Search for the cell housing the specified text and yield its [x, y] center coordinate. 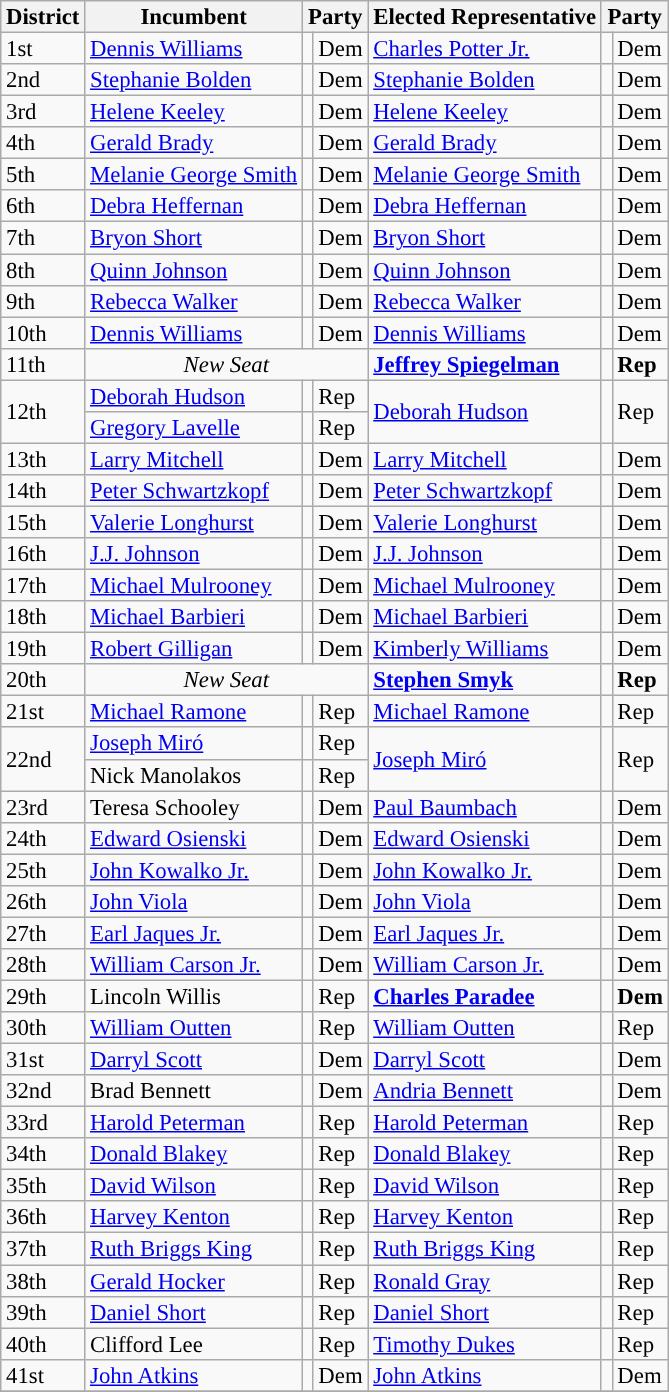
10th [43, 333]
27th [43, 933]
25th [43, 870]
18th [43, 617]
Elected Representative [485, 17]
36th [43, 1218]
Brad Bennett [194, 1091]
5th [43, 175]
17th [43, 586]
Incumbent [194, 17]
33rd [43, 1123]
Clifford Lee [194, 1344]
6th [43, 206]
Jeffrey Spiegelman [485, 364]
12th [43, 412]
Kimberly Williams [485, 649]
22nd [43, 760]
15th [43, 522]
16th [43, 554]
23rd [43, 807]
31st [43, 1060]
Nick Manolakos [194, 775]
Andria Bennett [485, 1091]
41st [43, 1375]
Charles Potter Jr. [485, 49]
20th [43, 680]
7th [43, 238]
Ronald Gray [485, 1281]
26th [43, 902]
1st [43, 49]
Teresa Schooley [194, 807]
Gerald Hocker [194, 1281]
28th [43, 965]
Lincoln Willis [194, 996]
2nd [43, 80]
Charles Paradee [485, 996]
13th [43, 459]
38th [43, 1281]
District [43, 17]
32nd [43, 1091]
34th [43, 1154]
35th [43, 1186]
29th [43, 996]
9th [43, 301]
19th [43, 649]
Robert Gilligan [194, 649]
30th [43, 1028]
Stephen Smyk [485, 680]
21st [43, 712]
37th [43, 1249]
8th [43, 270]
24th [43, 838]
14th [43, 491]
40th [43, 1344]
4th [43, 143]
Timothy Dukes [485, 1344]
11th [43, 364]
Paul Baumbach [485, 807]
3rd [43, 112]
39th [43, 1312]
Gregory Lavelle [194, 428]
